Determine the [x, y] coordinate at the center of the cell enclosing the given text.  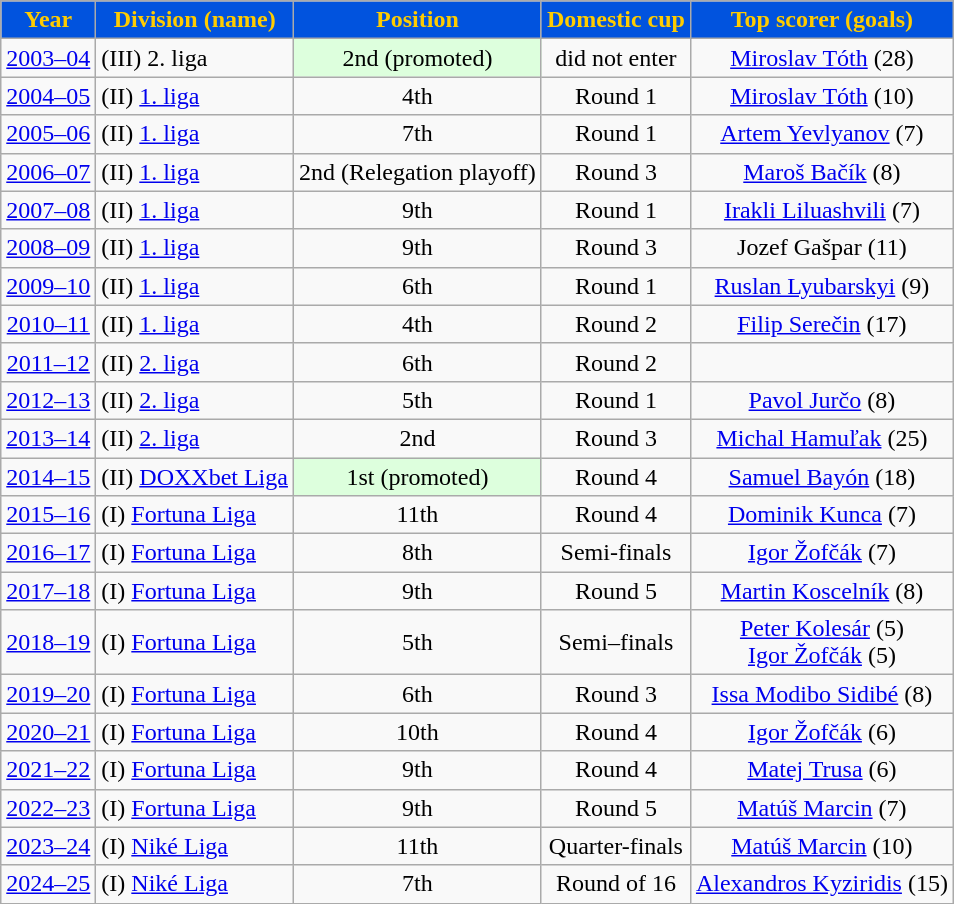
2014–15 [48, 477]
2010–11 [48, 324]
Top scorer (goals) [822, 20]
Pavol Jurčo (8) [822, 400]
Igor Žofčák (6) [822, 732]
Artem Yevlyanov (7) [822, 134]
did not enter [616, 58]
Irakli Liluashvili (7) [822, 210]
Michal Hamuľak (25) [822, 438]
2009–10 [48, 286]
2004–05 [48, 96]
Position [417, 20]
2020–21 [48, 732]
2022–23 [48, 808]
Alexandros Kyziridis (15) [822, 884]
(III) 2. liga [195, 58]
Ruslan Lyubarskyi (9) [822, 286]
Matúš Marcin (7) [822, 808]
Matej Trusa (6) [822, 770]
Dominik Kunca (7) [822, 515]
2021–22 [48, 770]
2023–24 [48, 846]
8th [417, 553]
Round of 16 [616, 884]
2006–07 [48, 172]
Igor Žofčák (7) [822, 553]
2024–25 [48, 884]
2015–16 [48, 515]
2017–18 [48, 591]
2nd (Relegation playoff) [417, 172]
Miroslav Tóth (28) [822, 58]
2008–09 [48, 248]
2019–20 [48, 694]
2013–14 [48, 438]
Issa Modibo Sidibé (8) [822, 694]
Miroslav Tóth (10) [822, 96]
2nd (promoted) [417, 58]
Year [48, 20]
Division (name) [195, 20]
2011–12 [48, 362]
2012–13 [48, 400]
1st (promoted) [417, 477]
Quarter-finals [616, 846]
Jozef Gašpar (11) [822, 248]
2005–06 [48, 134]
2nd [417, 438]
Domestic cup [616, 20]
Filip Serečin (17) [822, 324]
Peter Kolesár (5) Igor Žofčák (5) [822, 642]
Maroš Bačík (8) [822, 172]
2003–04 [48, 58]
Semi-finals [616, 553]
2018–19 [48, 642]
2016–17 [48, 553]
Samuel Bayón (18) [822, 477]
Matúš Marcin (10) [822, 846]
2007–08 [48, 210]
Martin Koscelník (8) [822, 591]
10th [417, 732]
Semi–finals [616, 642]
(II) DOXXbet Liga [195, 477]
